Detect which cell encompasses the target text, then output its (x, y) center coordinate. 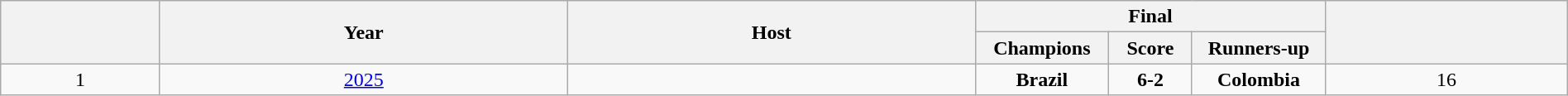
Final (1150, 17)
Host (771, 32)
Champions (1042, 48)
Colombia (1259, 79)
16 (1447, 79)
1 (81, 79)
2025 (364, 79)
Score (1150, 48)
Brazil (1042, 79)
6-2 (1150, 79)
Runners-up (1259, 48)
Year (364, 32)
